Scan for the cell matching the given text and deliver its (x, y) coordinate at center. 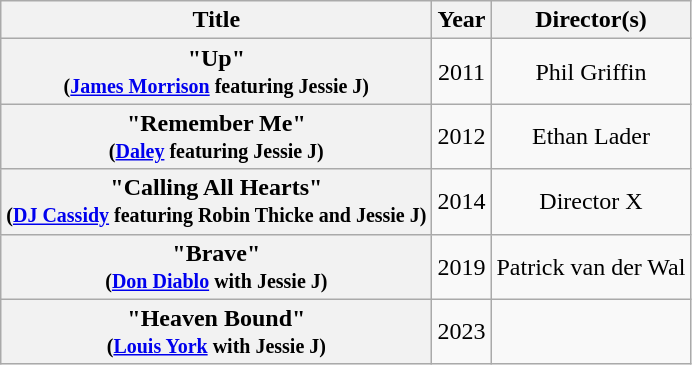
2019 (462, 266)
"Up"(James Morrison featuring Jessie J) (216, 72)
Phil Griffin (591, 72)
"Remember Me"(Daley featuring Jessie J) (216, 136)
Director X (591, 202)
2014 (462, 202)
"Calling All Hearts"(DJ Cassidy featuring Robin Thicke and Jessie J) (216, 202)
"Brave"(Don Diablo with Jessie J) (216, 266)
Director(s) (591, 20)
2011 (462, 72)
Patrick van der Wal (591, 266)
2012 (462, 136)
"Heaven Bound"(Louis York with Jessie J) (216, 332)
Year (462, 20)
2023 (462, 332)
Ethan Lader (591, 136)
Title (216, 20)
